Locate the cell with the specified text and output its (x, y) center coordinate. 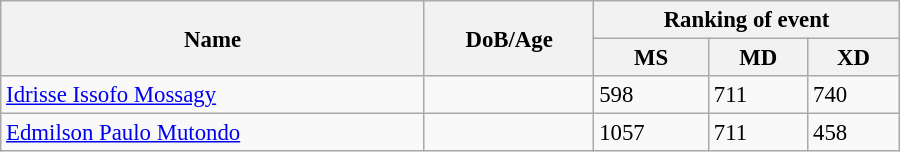
Edmilson Paulo Mutondo (213, 133)
Idrisse Issofo Mossagy (213, 95)
Ranking of event (746, 20)
598 (652, 95)
740 (854, 95)
DoB/Age (508, 38)
MS (652, 58)
MD (758, 58)
1057 (652, 133)
458 (854, 133)
XD (854, 58)
Name (213, 38)
